Return (x, y) of the center of cell containing provided text 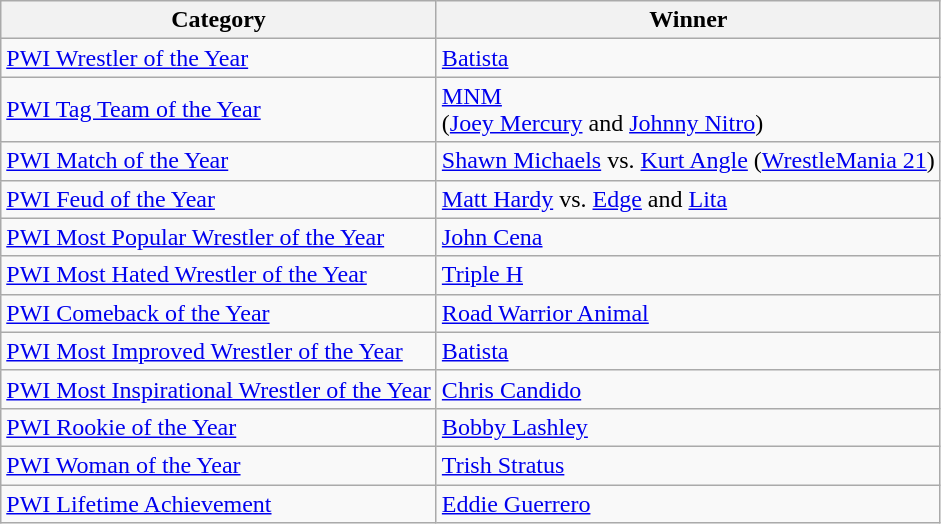
John Cena (688, 237)
PWI Feud of the Year (219, 199)
Eddie Guerrero (688, 503)
Trish Stratus (688, 465)
Category (219, 20)
PWI Rookie of the Year (219, 427)
PWI Wrestler of the Year (219, 58)
Matt Hardy vs. Edge and Lita (688, 199)
Road Warrior Animal (688, 313)
Shawn Michaels vs. Kurt Angle (WrestleMania 21) (688, 161)
Chris Candido (688, 389)
PWI Most Inspirational Wrestler of the Year (219, 389)
Triple H (688, 275)
PWI Woman of the Year (219, 465)
MNM(Joey Mercury and Johnny Nitro) (688, 110)
Bobby Lashley (688, 427)
PWI Tag Team of the Year (219, 110)
Winner (688, 20)
PWI Comeback of the Year (219, 313)
PWI Lifetime Achievement (219, 503)
PWI Most Improved Wrestler of the Year (219, 351)
PWI Most Popular Wrestler of the Year (219, 237)
PWI Match of the Year (219, 161)
PWI Most Hated Wrestler of the Year (219, 275)
